Locate the cell with the specified text and output its (x, y) center coordinate. 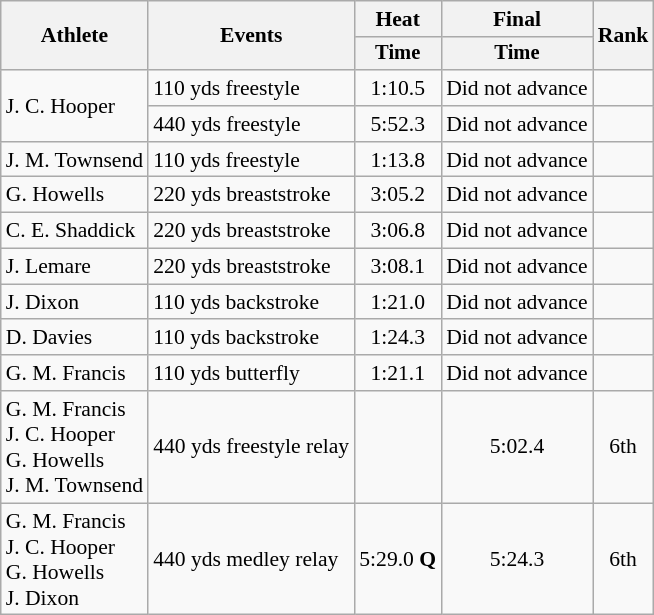
440 yds medley relay (251, 559)
Rank (624, 36)
G. Howells (74, 195)
1:10.5 (398, 88)
G. M. Francis (74, 373)
J. Dixon (74, 302)
110 yds butterfly (251, 373)
5:29.0 Q (398, 559)
Final (517, 19)
Heat (398, 19)
1:24.3 (398, 338)
J. M. Townsend (74, 160)
3:05.2 (398, 195)
J. C. Hooper (74, 106)
3:06.8 (398, 231)
Athlete (74, 36)
G. M. FrancisJ. C. HooperG. HowellsJ. M. Townsend (74, 447)
1:21.0 (398, 302)
J. Lemare (74, 267)
5:52.3 (398, 124)
1:21.1 (398, 373)
3:08.1 (398, 267)
1:13.8 (398, 160)
440 yds freestyle (251, 124)
5:24.3 (517, 559)
G. M. FrancisJ. C. HooperG. HowellsJ. Dixon (74, 559)
5:02.4 (517, 447)
C. E. Shaddick (74, 231)
440 yds freestyle relay (251, 447)
D. Davies (74, 338)
Events (251, 36)
